Scan for the cell matching the given text and deliver its (x, y) coordinate at center. 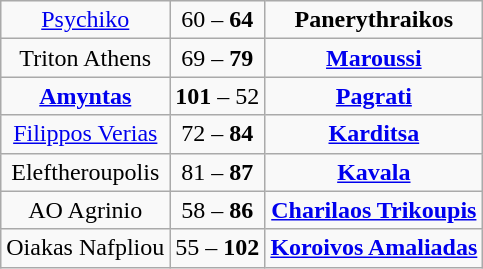
101 – 52 (218, 96)
Psychiko (86, 20)
Panerythraikos (374, 20)
58 – 86 (218, 210)
Kavala (374, 172)
Karditsa (374, 134)
81 – 87 (218, 172)
Maroussi (374, 58)
Pagrati (374, 96)
60 – 64 (218, 20)
Koroivos Amaliadas (374, 248)
Oiakas Nafpliou (86, 248)
55 – 102 (218, 248)
AO Agrinio (86, 210)
Charilaos Trikoupis (374, 210)
Eleftheroupolis (86, 172)
Triton Athens (86, 58)
Filippos Verias (86, 134)
69 – 79 (218, 58)
72 – 84 (218, 134)
Amyntas (86, 96)
